Scan for the cell matching the given text and deliver its [X, Y] coordinate at center. 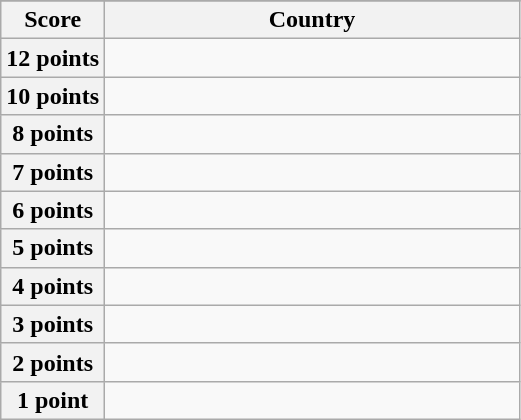
1 point [53, 400]
Score [53, 20]
4 points [53, 286]
2 points [53, 362]
6 points [53, 210]
7 points [53, 172]
8 points [53, 134]
12 points [53, 58]
3 points [53, 324]
10 points [53, 96]
Country [312, 20]
5 points [53, 248]
